Identify which cell holds the provided text, then report its [x, y] central coordinate. 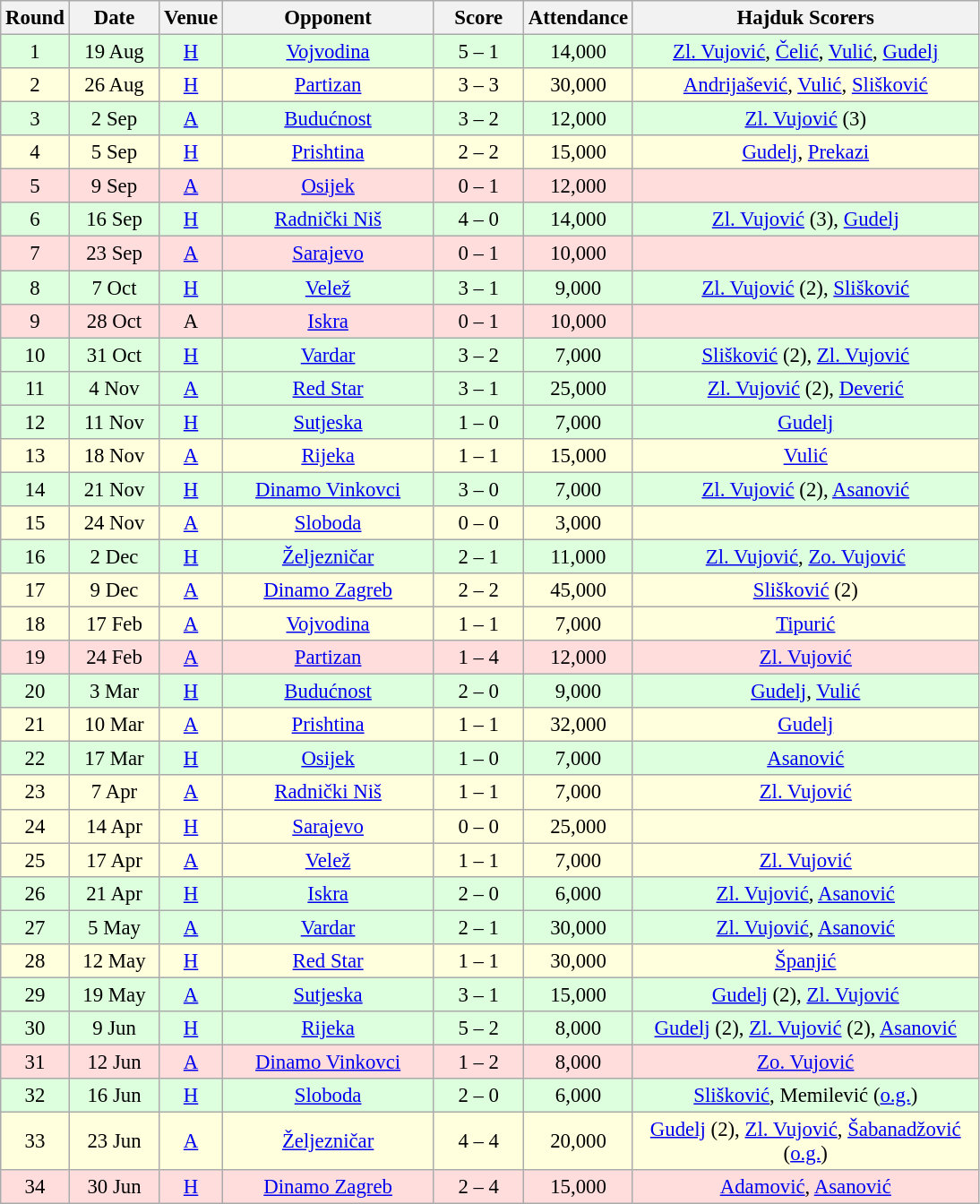
13 [35, 456]
32 [35, 1096]
23 [35, 793]
Round [35, 18]
14 [35, 489]
Gudelj, Prekazi [805, 152]
23 Sep [115, 254]
19 [35, 658]
24 Nov [115, 523]
4 Nov [115, 388]
4 – 4 [478, 1141]
9 Dec [115, 590]
31 [35, 1062]
Zl. Vujović (3), Gudelj [805, 219]
4 [35, 152]
Asanović [805, 759]
21 Nov [115, 489]
Score [478, 18]
Opponent [328, 18]
24 Feb [115, 658]
Vulić [805, 456]
20,000 [579, 1141]
24 [35, 826]
1 – 4 [478, 658]
7 [35, 254]
29 [35, 994]
16 Sep [115, 219]
2 Sep [115, 119]
17 [35, 590]
21 [35, 725]
15 [35, 523]
26 Aug [115, 85]
5 Sep [115, 152]
30 Jun [115, 1187]
12 May [115, 961]
18 Nov [115, 456]
Venue [192, 18]
5 – 2 [478, 1028]
9 Sep [115, 186]
Slišković, Memilević (o.g.) [805, 1096]
14 Apr [115, 826]
Slišković (2) [805, 590]
33 [35, 1141]
9 [35, 321]
Attendance [579, 18]
3 [35, 119]
17 Feb [115, 624]
Andrijašević, Vulić, Slišković [805, 85]
45,000 [579, 590]
10 Mar [115, 725]
34 [35, 1187]
Zl. Vujović (2), Deverić [805, 388]
28 Oct [115, 321]
Zo. Vujović [805, 1062]
10 [35, 355]
Date [115, 18]
5 – 1 [478, 52]
12 [35, 422]
Španjić [805, 961]
1 – 2 [478, 1062]
18 [35, 624]
31 Oct [115, 355]
17 Apr [115, 860]
Gudelj (2), Zl. Vujović, Šabanadžović (o.g.) [805, 1141]
9 Jun [115, 1028]
4 – 0 [478, 219]
12 Jun [115, 1062]
2 – 4 [478, 1187]
Gudelj (2), Zl. Vujović [805, 994]
32,000 [579, 725]
Zl. Vujović (2), Asanović [805, 489]
Hajduk Scorers [805, 18]
11 [35, 388]
5 May [115, 927]
5 [35, 186]
Zl. Vujović (3) [805, 119]
30 [35, 1028]
7 Apr [115, 793]
3 Mar [115, 692]
1 [35, 52]
3 – 0 [478, 489]
Zl. Vujović, Zo. Vujović [805, 556]
25 [35, 860]
19 Aug [115, 52]
17 Mar [115, 759]
28 [35, 961]
Gudelj, Vulić [805, 692]
Tipurić [805, 624]
Zl. Vujović, Čelić, Vulić, Gudelj [805, 52]
16 [35, 556]
23 Jun [115, 1141]
3,000 [579, 523]
Adamović, Asanović [805, 1187]
6 [35, 219]
Zl. Vujović (2), Slišković [805, 288]
2 [35, 85]
7 Oct [115, 288]
20 [35, 692]
Gudelj (2), Zl. Vujović (2), Asanović [805, 1028]
Slišković (2), Zl. Vujović [805, 355]
16 Jun [115, 1096]
19 May [115, 994]
11,000 [579, 556]
8 [35, 288]
21 Apr [115, 893]
26 [35, 893]
2 Dec [115, 556]
27 [35, 927]
11 Nov [115, 422]
22 [35, 759]
3 – 3 [478, 85]
